Search for the cell housing the specified text and yield its [X, Y] center coordinate. 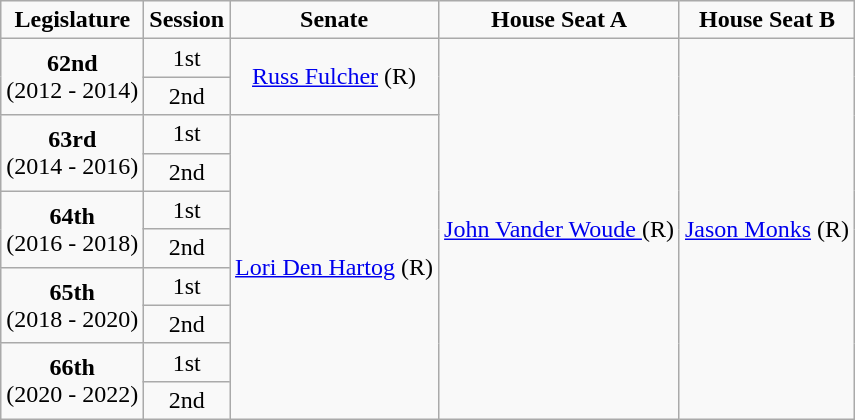
Legislature [72, 20]
House Seat B [766, 20]
62nd (2012 - 2014) [72, 77]
House Seat A [560, 20]
Session [187, 20]
Senate [334, 20]
65th (2018 - 2020) [72, 305]
64th (2016 - 2018) [72, 229]
66th (2020 - 2022) [72, 381]
John Vander Woude (R) [560, 230]
63rd (2014 - 2016) [72, 153]
Lori Den Hartog (R) [334, 267]
Russ Fulcher (R) [334, 77]
Jason Monks (R) [766, 230]
